Locate the cell with the specified text and output its [x, y] center coordinate. 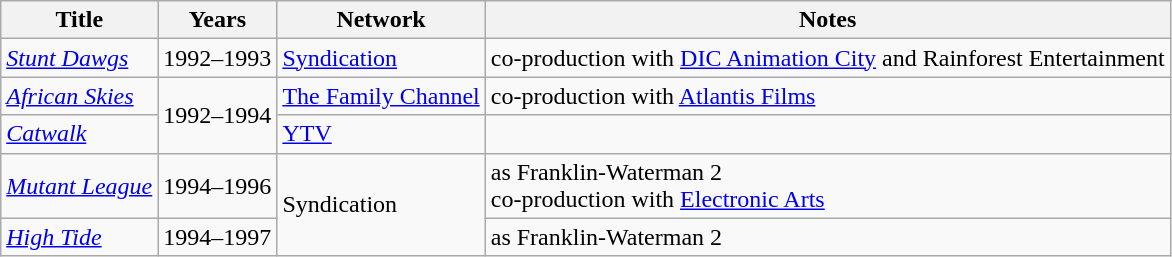
as Franklin-Waterman 2co-production with Electronic Arts [828, 186]
Years [218, 20]
Mutant League [80, 186]
Title [80, 20]
African Skies [80, 96]
1994–1997 [218, 237]
High Tide [80, 237]
co-production with DIC Animation City and Rainforest Entertainment [828, 58]
Network [381, 20]
as Franklin-Waterman 2 [828, 237]
1994–1996 [218, 186]
1992–1993 [218, 58]
YTV [381, 134]
1992–1994 [218, 115]
Notes [828, 20]
co-production with Atlantis Films [828, 96]
Stunt Dawgs [80, 58]
The Family Channel [381, 96]
Catwalk [80, 134]
